Output the (X, Y) coordinate of the center of the cell containing the given text.  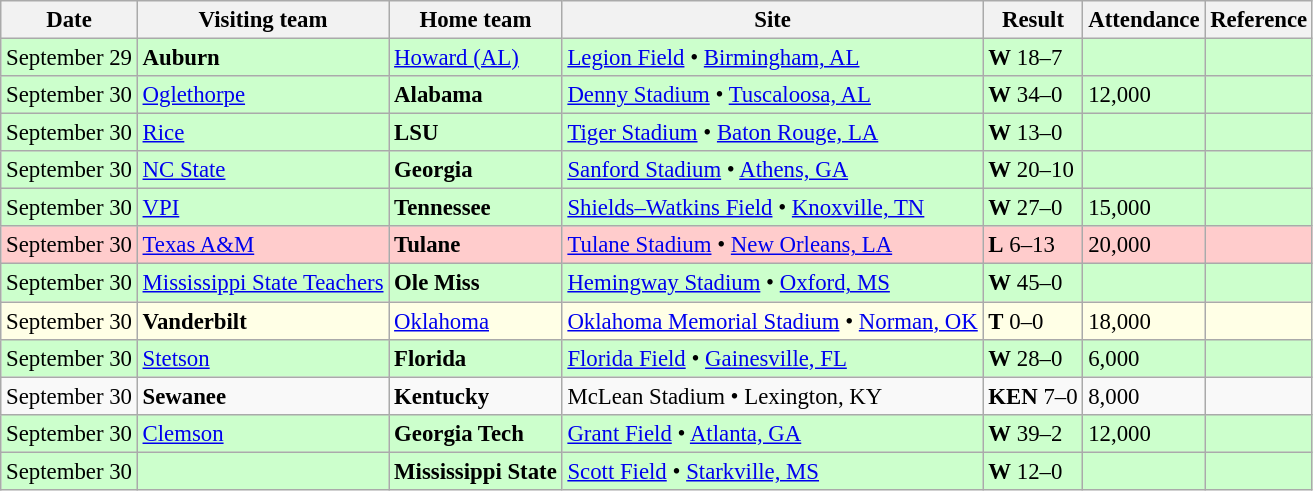
KEN 7–0 (1033, 396)
Texas A&M (263, 245)
Oklahoma (476, 321)
Home team (476, 20)
Sewanee (263, 396)
18,000 (1144, 321)
Georgia (476, 170)
Oklahoma Memorial Stadium • Norman, OK (772, 321)
Denny Stadium • Tuscaloosa, AL (772, 95)
Tennessee (476, 208)
Legion Field • Birmingham, AL (772, 58)
Mississippi State Teachers (263, 283)
Date (69, 20)
Oglethorpe (263, 95)
Hemingway Stadium • Oxford, MS (772, 283)
W 20–10 (1033, 170)
W 39–2 (1033, 433)
W 45–0 (1033, 283)
Ole Miss (476, 283)
Clemson (263, 433)
VPI (263, 208)
Kentucky (476, 396)
NC State (263, 170)
W 13–0 (1033, 133)
McLean Stadium • Lexington, KY (772, 396)
Site (772, 20)
T 0–0 (1033, 321)
Auburn (263, 58)
Mississippi State (476, 471)
Attendance (1144, 20)
Reference (1259, 20)
Georgia Tech (476, 433)
W 12–0 (1033, 471)
Sanford Stadium • Athens, GA (772, 170)
Tulane (476, 245)
W 27–0 (1033, 208)
Scott Field • Starkville, MS (772, 471)
Florida Field • Gainesville, FL (772, 358)
Shields–Watkins Field • Knoxville, TN (772, 208)
Rice (263, 133)
15,000 (1144, 208)
W 34–0 (1033, 95)
Tiger Stadium • Baton Rouge, LA (772, 133)
September 29 (69, 58)
Grant Field • Atlanta, GA (772, 433)
L 6–13 (1033, 245)
Alabama (476, 95)
Vanderbilt (263, 321)
20,000 (1144, 245)
Howard (AL) (476, 58)
Visiting team (263, 20)
Florida (476, 358)
LSU (476, 133)
8,000 (1144, 396)
W 18–7 (1033, 58)
W 28–0 (1033, 358)
Result (1033, 20)
6,000 (1144, 358)
Stetson (263, 358)
Tulane Stadium • New Orleans, LA (772, 245)
